For the text-containing cell, return its midpoint in [X, Y] coordinate format. 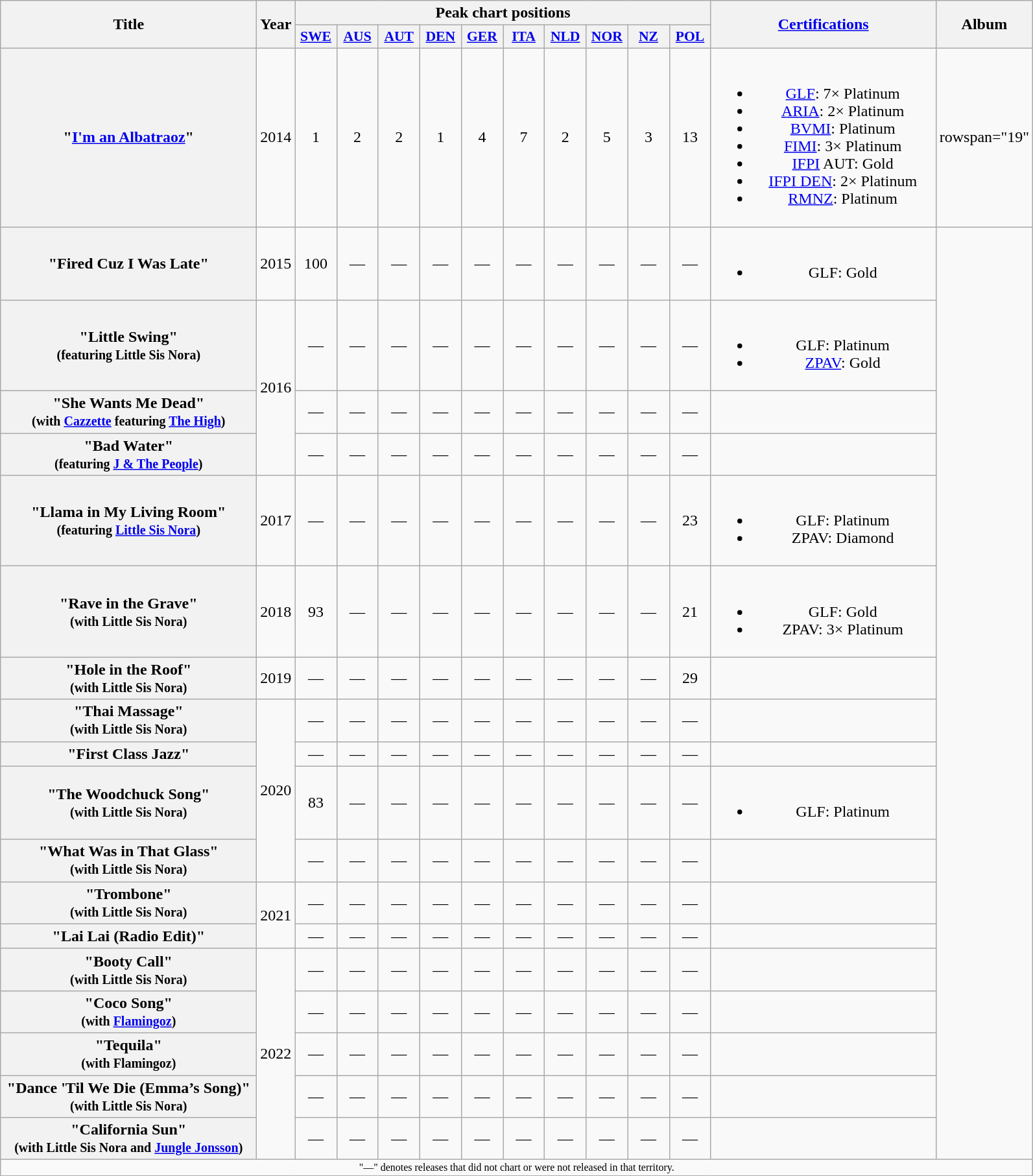
"Little Swing"(featuring Little Sis Nora) [128, 346]
Year [276, 25]
2016 [276, 388]
"California Sun"(with Little Sis Nora and Jungle Jonsson) [128, 1139]
"Fired Cuz I Was Late" [128, 263]
13 [690, 138]
"Dance 'Til We Die (Emma’s Song)"(with Little Sis Nora) [128, 1096]
2021 [276, 915]
2018 [276, 612]
GLF: Platinum [824, 803]
Certifications [824, 25]
"Trombone"(with Little Sis Nora) [128, 903]
GLF: 7× PlatinumARIA: 2× PlatinumBVMI: PlatinumFIMI: 3× PlatinumIFPI AUT: GoldIFPI DEN: 2× PlatinumRMNZ: Platinum [824, 138]
93 [316, 612]
rowspan="19" [984, 138]
"—" denotes releases that did not chart or were not released in that territory. [517, 1168]
ITA [524, 37]
"The Woodchuck Song"(with Little Sis Nora) [128, 803]
"Bad Water"(featuring J & The People) [128, 454]
Peak chart positions [503, 13]
3 [648, 138]
2015 [276, 263]
"Rave in the Grave"(with Little Sis Nora) [128, 612]
7 [524, 138]
GER [482, 37]
"Lai Lai (Radio Edit)" [128, 936]
2014 [276, 138]
83 [316, 803]
GLF: GoldZPAV: 3× Platinum [824, 612]
GLF: PlatinumZPAV: Gold [824, 346]
"Llama in My Living Room"(featuring Little Sis Nora) [128, 521]
Title [128, 25]
2017 [276, 521]
2020 [276, 790]
NLD [565, 37]
"Tequila"(with Flamingoz) [128, 1053]
"Hole in the Roof"(with Little Sis Nora) [128, 678]
"Booty Call"(with Little Sis Nora) [128, 969]
21 [690, 612]
100 [316, 263]
"I'm an Albatraoz" [128, 138]
AUT [399, 37]
2019 [276, 678]
"Coco Song"(with Flamingoz) [128, 1012]
2022 [276, 1053]
POL [690, 37]
29 [690, 678]
SWE [316, 37]
23 [690, 521]
AUS [357, 37]
5 [607, 138]
Album [984, 25]
4 [482, 138]
NOR [607, 37]
"First Class Jazz" [128, 754]
"What Was in That Glass"(with Little Sis Nora) [128, 860]
NZ [648, 37]
"Thai Massage"(with Little Sis Nora) [128, 720]
GLF: Gold [824, 263]
"She Wants Me Dead"(with Cazzette featuring The High) [128, 413]
DEN [440, 37]
GLF: PlatinumZPAV: Diamond [824, 521]
